Return (X, Y) of the center of cell containing provided text 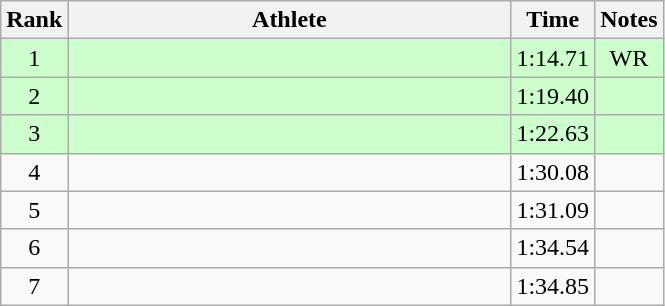
Notes (629, 20)
WR (629, 58)
1:31.09 (553, 210)
1:34.54 (553, 248)
1:34.85 (553, 286)
1:30.08 (553, 172)
Rank (34, 20)
3 (34, 134)
1:22.63 (553, 134)
7 (34, 286)
Time (553, 20)
Athlete (290, 20)
2 (34, 96)
1:19.40 (553, 96)
6 (34, 248)
5 (34, 210)
1:14.71 (553, 58)
4 (34, 172)
1 (34, 58)
